For the text-containing cell, return its midpoint in [x, y] coordinate format. 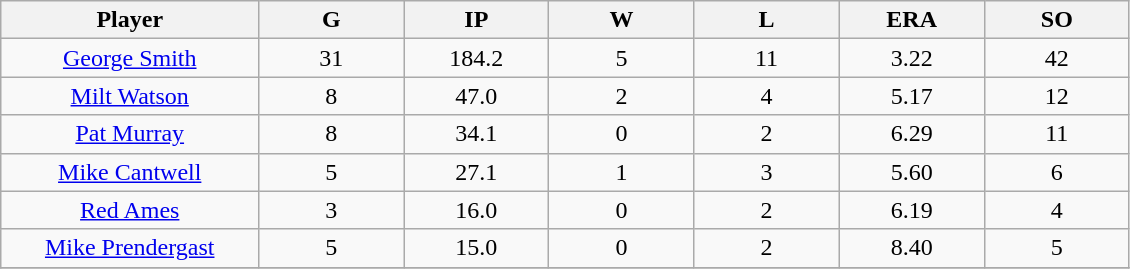
Mike Prendergast [130, 248]
16.0 [476, 210]
1 [622, 172]
5.60 [912, 172]
6 [1056, 172]
Pat Murray [130, 134]
G [332, 20]
31 [332, 58]
W [622, 20]
Player [130, 20]
42 [1056, 58]
Red Ames [130, 210]
5.17 [912, 96]
L [766, 20]
Milt Watson [130, 96]
Mike Cantwell [130, 172]
George Smith [130, 58]
8.40 [912, 248]
27.1 [476, 172]
34.1 [476, 134]
IP [476, 20]
15.0 [476, 248]
3.22 [912, 58]
12 [1056, 96]
SO [1056, 20]
6.19 [912, 210]
6.29 [912, 134]
ERA [912, 20]
47.0 [476, 96]
184.2 [476, 58]
